Output the [X, Y] coordinate of the center of the cell containing the given text.  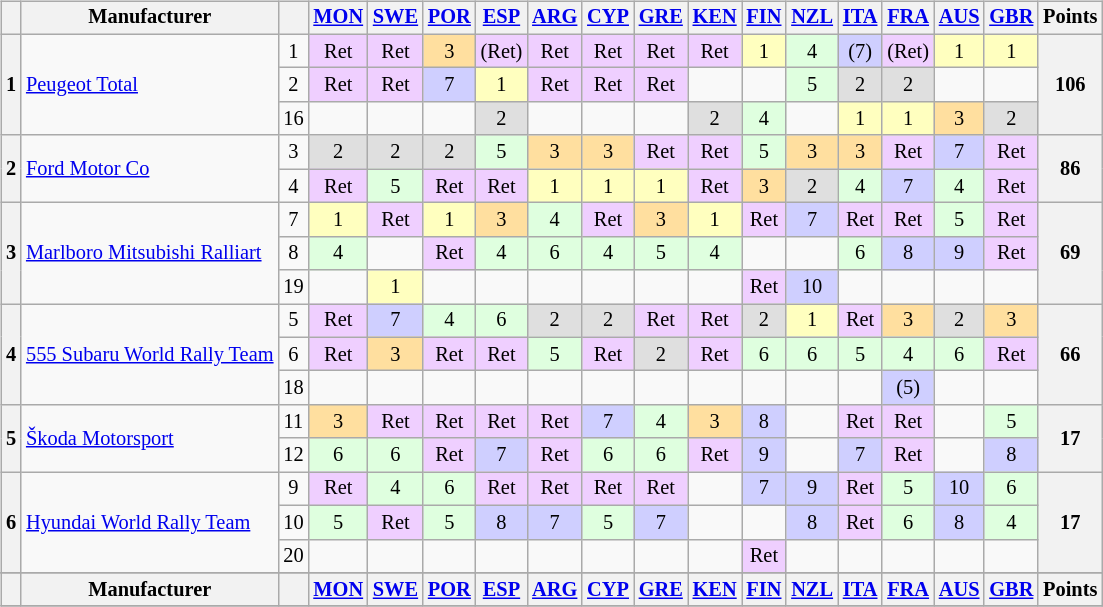
(5) [908, 388]
12 [293, 455]
18 [293, 388]
11 [293, 422]
Ford Motor Co [150, 168]
Peugeot Total [150, 84]
(7) [860, 51]
69 [1070, 254]
66 [1070, 354]
16 [293, 119]
555 Subaru World Rally Team [150, 354]
19 [293, 287]
Škoda Motorsport [150, 438]
Hyundai World Rally Team [150, 522]
86 [1070, 168]
106 [1070, 84]
20 [293, 556]
Marlboro Mitsubishi Ralliart [150, 254]
